Locate the cell with the specified text and output its (X, Y) center coordinate. 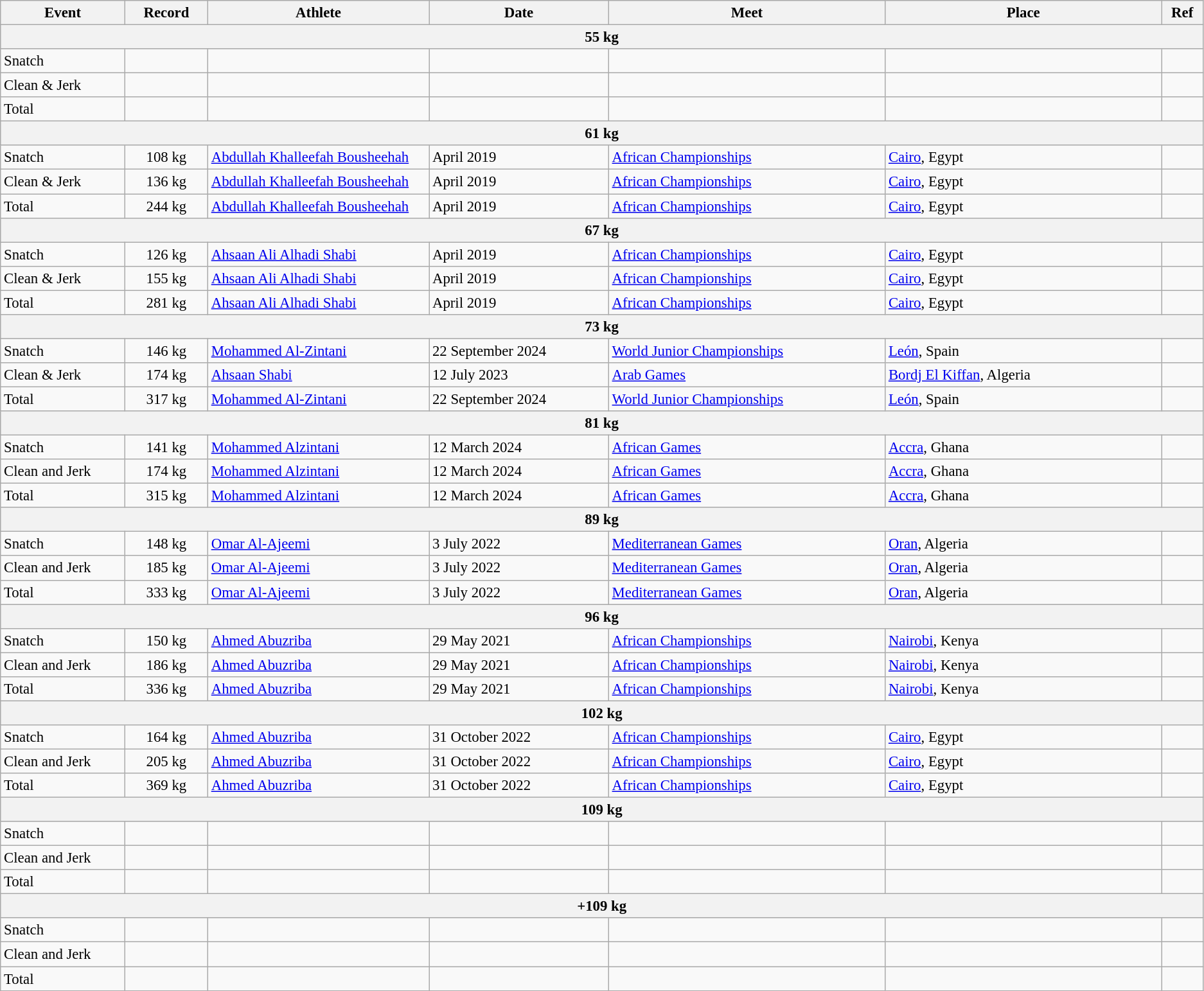
126 kg (166, 254)
Place (1023, 13)
12 July 2023 (519, 375)
281 kg (166, 303)
244 kg (166, 206)
315 kg (166, 496)
Record (166, 13)
333 kg (166, 592)
Event (63, 13)
73 kg (602, 327)
205 kg (166, 761)
Athlete (318, 13)
102 kg (602, 713)
186 kg (166, 665)
+109 kg (602, 906)
108 kg (166, 157)
Bordj El Kiffan, Algeria (1023, 375)
164 kg (166, 737)
155 kg (166, 278)
185 kg (166, 568)
369 kg (166, 785)
89 kg (602, 520)
Meet (747, 13)
136 kg (166, 182)
317 kg (166, 399)
67 kg (602, 230)
61 kg (602, 134)
109 kg (602, 810)
55 kg (602, 37)
150 kg (166, 640)
148 kg (166, 544)
Ref (1182, 13)
Arab Games (747, 375)
Date (519, 13)
81 kg (602, 423)
146 kg (166, 351)
336 kg (166, 689)
96 kg (602, 617)
Ahsaan Shabi (318, 375)
141 kg (166, 448)
